Identify which cell holds the provided text, then report its (X, Y) central coordinate. 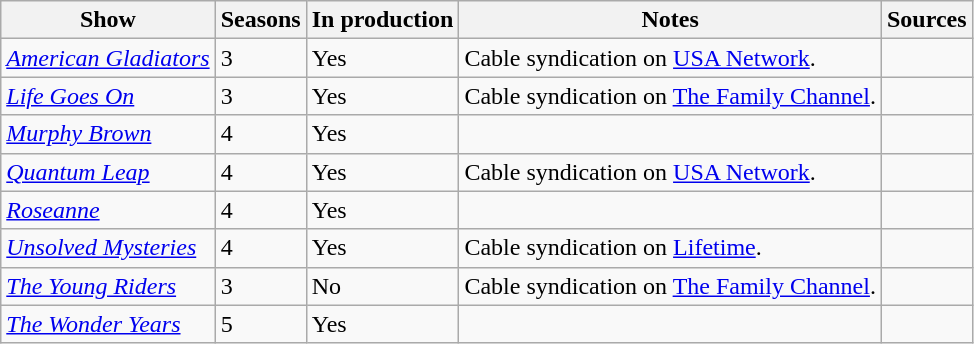
Life Goes On (108, 96)
Notes (670, 20)
Seasons (260, 20)
The Wonder Years (108, 324)
In production (382, 20)
The Young Riders (108, 286)
5 (260, 324)
Cable syndication on Lifetime. (670, 248)
American Gladiators (108, 58)
Unsolved Mysteries (108, 248)
Murphy Brown (108, 134)
Roseanne (108, 210)
Quantum Leap (108, 172)
Show (108, 20)
No (382, 286)
Sources (926, 20)
